Scan for the cell matching the given text and deliver its [x, y] coordinate at center. 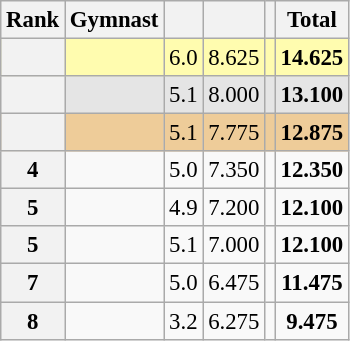
11.475 [312, 283]
14.625 [312, 58]
4.9 [184, 208]
8.000 [234, 95]
7.000 [234, 245]
6.475 [234, 283]
6.275 [234, 321]
Rank [33, 20]
Total [312, 20]
6.0 [184, 58]
12.875 [312, 133]
12.350 [312, 170]
4 [33, 170]
8.625 [234, 58]
7 [33, 283]
8 [33, 321]
7.350 [234, 170]
7.775 [234, 133]
13.100 [312, 95]
7.200 [234, 208]
Gymnast [114, 20]
9.475 [312, 321]
3.2 [184, 321]
